Scan for the cell matching the given text and deliver its [x, y] coordinate at center. 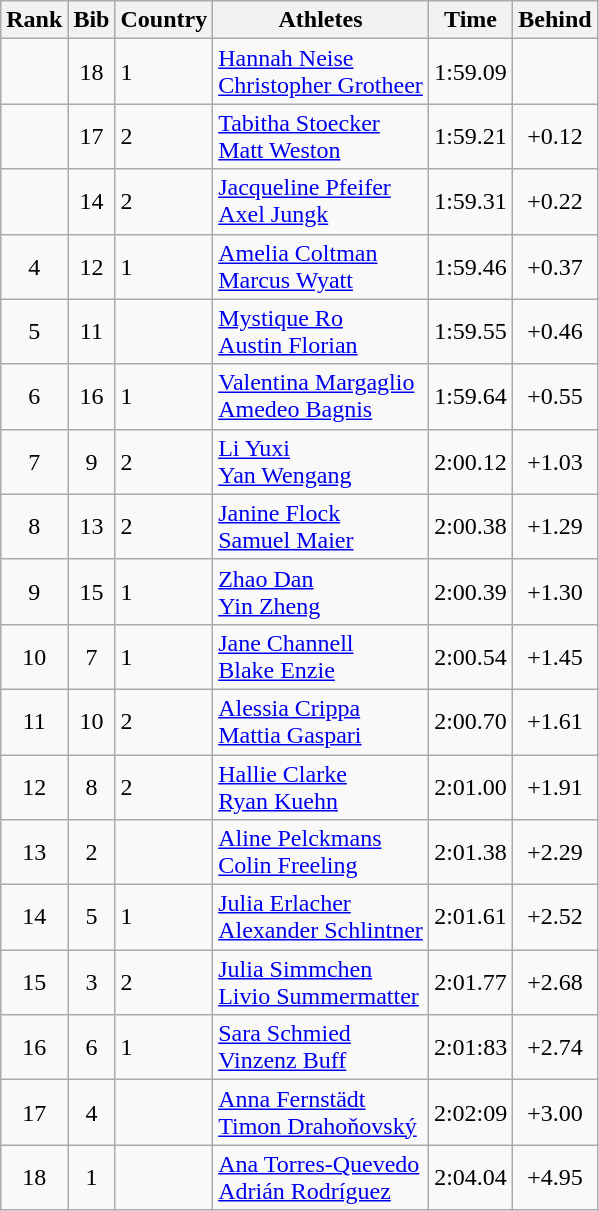
Country [164, 20]
+0.46 [555, 332]
Janine FlockSamuel Maier [321, 526]
1:59.31 [470, 202]
+0.22 [555, 202]
1:59.64 [470, 396]
Jane ChannellBlake Enzie [321, 656]
Jacqueline PfeiferAxel Jungk [321, 202]
2:00.70 [470, 722]
3 [92, 982]
+2.29 [555, 852]
Julia ErlacherAlexander Schlintner [321, 918]
Zhao DanYin Zheng [321, 592]
2:01.38 [470, 852]
+0.12 [555, 136]
+3.00 [555, 1112]
Bib [92, 20]
+2.52 [555, 918]
2:01.61 [470, 918]
2:01:83 [470, 1048]
2:04.04 [470, 1178]
Athletes [321, 20]
+1.61 [555, 722]
+1.45 [555, 656]
+1.30 [555, 592]
+1.29 [555, 526]
Li YuxiYan Wengang [321, 462]
1:59.09 [470, 72]
+1.91 [555, 786]
+1.03 [555, 462]
2:00.12 [470, 462]
2:00.54 [470, 656]
2:00.38 [470, 526]
1:59.46 [470, 266]
2:00.39 [470, 592]
Alessia CrippaMattia Gaspari [321, 722]
Sara SchmiedVinzenz Buff [321, 1048]
Time [470, 20]
Mystique RoAustin Florian [321, 332]
Tabitha StoeckerMatt Weston [321, 136]
+2.74 [555, 1048]
Hannah NeiseChristopher Grotheer [321, 72]
Amelia ColtmanMarcus Wyatt [321, 266]
+0.37 [555, 266]
2:01.77 [470, 982]
1:59.21 [470, 136]
2:01.00 [470, 786]
Hallie ClarkeRyan Kuehn [321, 786]
1:59.55 [470, 332]
2:02:09 [470, 1112]
Julia SimmchenLivio Summermatter [321, 982]
Valentina MargaglioAmedeo Bagnis [321, 396]
Ana Torres-QuevedoAdrián Rodríguez [321, 1178]
+4.95 [555, 1178]
+2.68 [555, 982]
+0.55 [555, 396]
Rank [34, 20]
Behind [555, 20]
Aline PelckmansColin Freeling [321, 852]
Anna FernstädtTimon Drahoňovský [321, 1112]
